Find where the given text appears and provide that cell's center as [X, Y] coordinate. 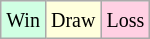
Loss [126, 20]
Draw [72, 20]
Win [24, 20]
